Provide the [x, y] coordinate of the cell's center where the given text is located.  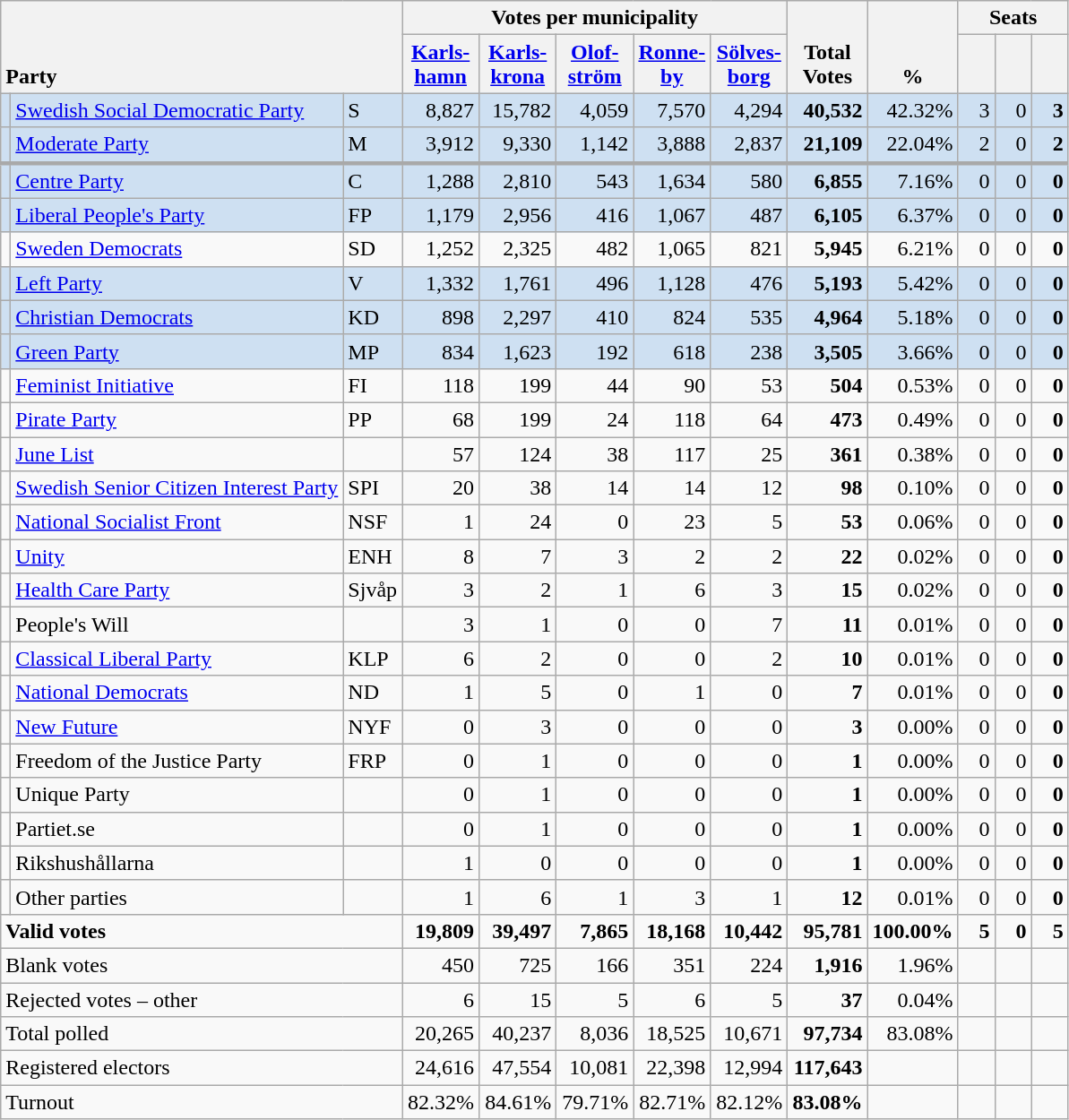
535 [749, 317]
8,036 [595, 1034]
82.71% [672, 1102]
64 [749, 419]
450 [441, 965]
12,994 [749, 1068]
44 [595, 385]
SPI [373, 488]
2,325 [518, 249]
725 [518, 965]
6.21% [912, 249]
Seats [1013, 18]
7,570 [672, 110]
4,294 [749, 110]
1,623 [518, 351]
361 [828, 454]
3,505 [828, 351]
11 [828, 625]
0.10% [912, 488]
20,265 [441, 1034]
4,964 [828, 317]
1,252 [441, 249]
192 [595, 351]
KLP [373, 659]
Rikshushållarna [177, 863]
Votes per municipality [595, 18]
2,837 [749, 145]
Sölves- borg [749, 65]
National Socialist Front [177, 522]
10,442 [749, 931]
2,956 [518, 215]
42.32% [912, 110]
Green Party [177, 351]
18,168 [672, 931]
C [373, 181]
Swedish Senior Citizen Interest Party [177, 488]
22,398 [672, 1068]
496 [595, 283]
82.12% [749, 1102]
7.16% [912, 181]
166 [595, 965]
Classical Liberal Party [177, 659]
Total polled [202, 1034]
Rejected votes – other [202, 999]
FI [373, 385]
487 [749, 215]
Moderate Party [177, 145]
84.61% [518, 1102]
4,059 [595, 110]
Freedom of the Justice Party [177, 761]
1,065 [672, 249]
Turnout [202, 1102]
8 [441, 556]
9,330 [518, 145]
15,782 [518, 110]
S [373, 110]
98 [828, 488]
476 [749, 283]
2,810 [518, 181]
95,781 [828, 931]
National Democrats [177, 693]
1,761 [518, 283]
1,142 [595, 145]
18,525 [672, 1034]
Karls- krona [518, 65]
24,616 [441, 1068]
M [373, 145]
FP [373, 215]
0.53% [912, 385]
580 [749, 181]
124 [518, 454]
6,105 [828, 215]
Swedish Social Democratic Party [177, 110]
898 [441, 317]
117,643 [828, 1068]
Sjvåp [373, 590]
Unity [177, 556]
20 [441, 488]
Olof- ström [595, 65]
0.38% [912, 454]
PP [373, 419]
351 [672, 965]
10 [828, 659]
5.18% [912, 317]
Health Care Party [177, 590]
79.71% [595, 1102]
40,237 [518, 1034]
Left Party [177, 283]
1.96% [912, 965]
V [373, 283]
FRP [373, 761]
Party [202, 47]
2,297 [518, 317]
834 [441, 351]
1,128 [672, 283]
40,532 [828, 110]
482 [595, 249]
NYF [373, 727]
1,916 [828, 965]
97,734 [828, 1034]
Christian Democrats [177, 317]
82.32% [441, 1102]
8,827 [441, 110]
10,081 [595, 1068]
224 [749, 965]
0.06% [912, 522]
37 [828, 999]
6,855 [828, 181]
25 [749, 454]
68 [441, 419]
47,554 [518, 1068]
1,332 [441, 283]
0.04% [912, 999]
618 [672, 351]
Sweden Democrats [177, 249]
Liberal People's Party [177, 215]
Blank votes [202, 965]
39,497 [518, 931]
1,288 [441, 181]
1,634 [672, 181]
21,109 [828, 145]
23 [672, 522]
Ronne- by [672, 65]
Centre Party [177, 181]
1,179 [441, 215]
KD [373, 317]
Valid votes [202, 931]
NSF [373, 522]
238 [749, 351]
5,945 [828, 249]
New Future [177, 727]
SD [373, 249]
57 [441, 454]
3,888 [672, 145]
22 [828, 556]
Registered electors [202, 1068]
% [912, 47]
People's Will [177, 625]
1,067 [672, 215]
Unique Party [177, 795]
Feminist Initiative [177, 385]
Partiet.se [177, 829]
504 [828, 385]
Karls- hamn [441, 65]
117 [672, 454]
3.66% [912, 351]
473 [828, 419]
416 [595, 215]
5.42% [912, 283]
10,671 [749, 1034]
3,912 [441, 145]
821 [749, 249]
22.04% [912, 145]
June List [177, 454]
ENH [373, 556]
7,865 [595, 931]
824 [672, 317]
19,809 [441, 931]
Pirate Party [177, 419]
5,193 [828, 283]
ND [373, 693]
Other parties [177, 897]
100.00% [912, 931]
410 [595, 317]
0.49% [912, 419]
90 [672, 385]
MP [373, 351]
6.37% [912, 215]
543 [595, 181]
Total Votes [828, 47]
